Scan for the cell matching the given text and deliver its [X, Y] coordinate at center. 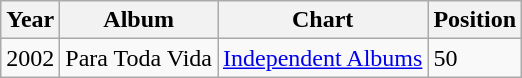
Album [139, 20]
Para Toda Vida [139, 58]
Position [475, 20]
2002 [30, 58]
Chart [323, 20]
Year [30, 20]
50 [475, 58]
Independent Albums [323, 58]
